Search for the cell housing the specified text and yield its (x, y) center coordinate. 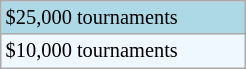
$10,000 tournaments (124, 51)
$25,000 tournaments (124, 17)
